From the cell containing the given text, extract its center point as [x, y] coordinate. 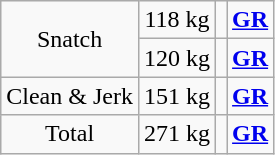
Total [70, 134]
118 kg [176, 20]
271 kg [176, 134]
120 kg [176, 58]
Clean & Jerk [70, 96]
Snatch [70, 39]
151 kg [176, 96]
